Capture the cell that displays the provided text and extract its (X, Y) central coordinate. 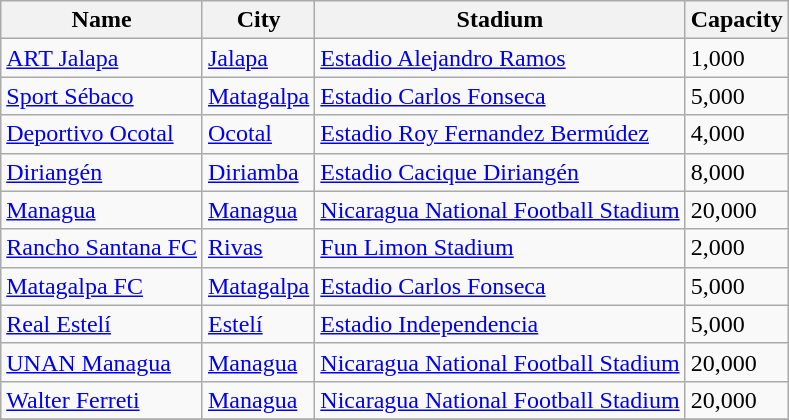
Rivas (258, 248)
Matagalpa FC (102, 286)
4,000 (736, 134)
1,000 (736, 58)
Deportivo Ocotal (102, 134)
Estadio Independencia (500, 324)
Sport Sébaco (102, 96)
UNAN Managua (102, 362)
2,000 (736, 248)
Estadio Cacique Diriangén (500, 172)
Stadium (500, 20)
Estelí (258, 324)
City (258, 20)
Rancho Santana FC (102, 248)
Fun Limon Stadium (500, 248)
Estadio Roy Fernandez Bermúdez (500, 134)
Estadio Alejandro Ramos (500, 58)
Walter Ferreti (102, 400)
Real Estelí (102, 324)
ART Jalapa (102, 58)
Ocotal (258, 134)
Diriangén (102, 172)
Diriamba (258, 172)
Capacity (736, 20)
Jalapa (258, 58)
Name (102, 20)
8,000 (736, 172)
